Locate the cell with the specified text and output its [X, Y] center coordinate. 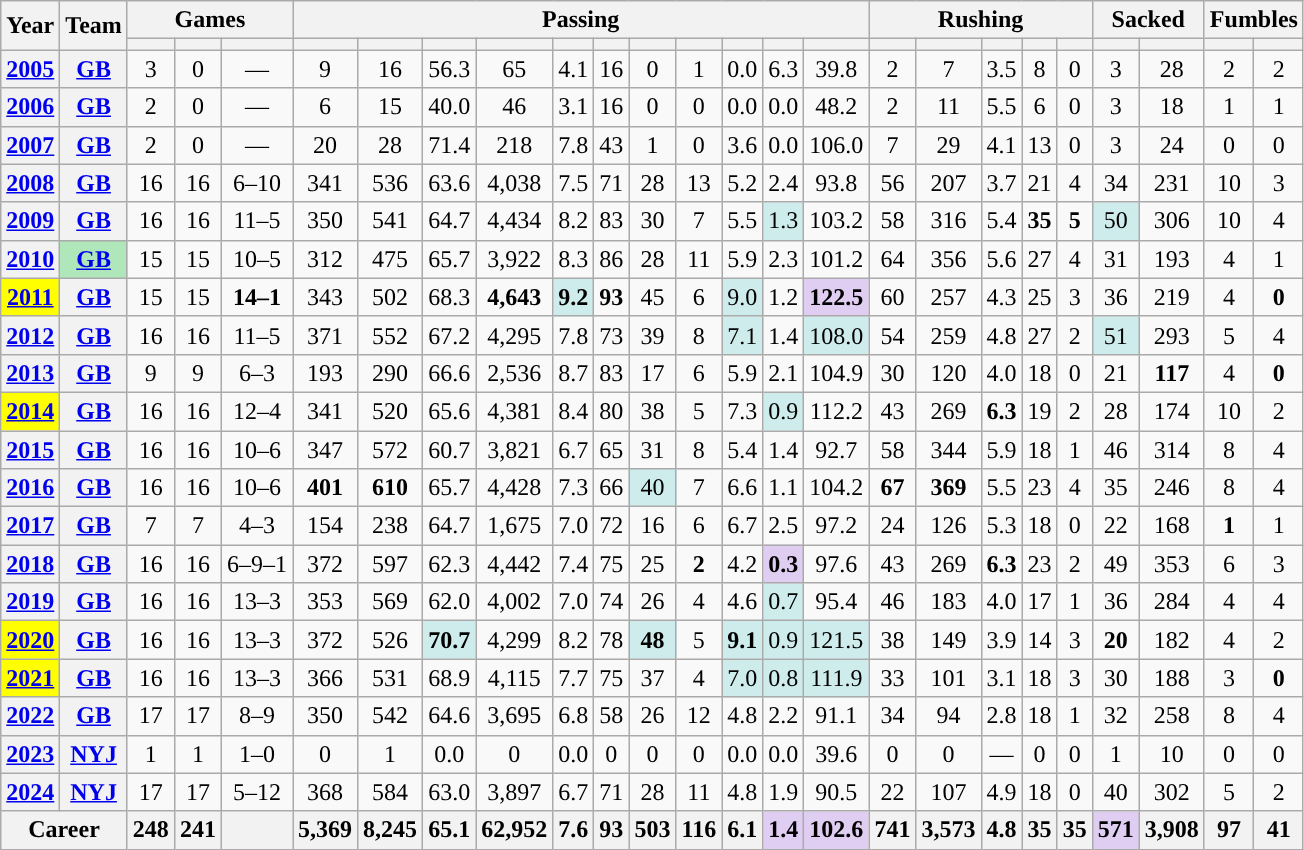
2016 [30, 488]
6.6 [742, 488]
344 [948, 449]
2008 [30, 183]
5.3 [1002, 526]
117 [1172, 373]
63.6 [450, 183]
259 [948, 335]
68.9 [450, 678]
3,821 [514, 449]
95.4 [836, 602]
Career [64, 830]
572 [390, 449]
101.2 [836, 259]
112.2 [836, 411]
2015 [30, 449]
257 [948, 297]
316 [948, 221]
33 [892, 678]
73 [612, 335]
7.1 [742, 335]
4,115 [514, 678]
475 [390, 259]
86 [612, 259]
4.6 [742, 602]
111.9 [836, 678]
45 [652, 297]
3.9 [1002, 640]
2013 [30, 373]
571 [1116, 830]
Team [94, 26]
2020 [30, 640]
65.1 [450, 830]
97 [1229, 830]
2023 [30, 754]
32 [1116, 716]
29 [948, 145]
2011 [30, 297]
7.4 [574, 564]
149 [948, 640]
306 [1172, 221]
78 [612, 640]
2.2 [784, 716]
37 [652, 678]
62,952 [514, 830]
4,002 [514, 602]
72 [612, 526]
56.3 [450, 69]
107 [948, 792]
552 [390, 335]
5,369 [326, 830]
5–12 [256, 792]
4,442 [514, 564]
8.3 [574, 259]
5.6 [1002, 259]
0.8 [784, 678]
2024 [30, 792]
68.3 [450, 297]
2012 [30, 335]
3,897 [514, 792]
741 [892, 830]
2,536 [514, 373]
6–3 [256, 373]
14–1 [256, 297]
2019 [30, 602]
71.4 [450, 145]
41 [1279, 830]
246 [1172, 488]
14 [1040, 640]
347 [326, 449]
401 [326, 488]
65.6 [450, 411]
39.8 [836, 69]
6.8 [574, 716]
241 [198, 830]
2017 [30, 526]
74 [612, 602]
121.5 [836, 640]
90.5 [836, 792]
168 [1172, 526]
2009 [30, 221]
39 [652, 335]
4.2 [742, 564]
3,573 [948, 830]
284 [1172, 602]
67 [892, 488]
569 [390, 602]
154 [326, 526]
4–3 [256, 526]
248 [150, 830]
Passing [581, 20]
610 [390, 488]
4,434 [514, 221]
1.3 [784, 221]
97.2 [836, 526]
7.5 [574, 183]
312 [326, 259]
62.3 [450, 564]
48 [652, 640]
1.1 [784, 488]
6.1 [742, 830]
93.8 [836, 183]
64 [892, 259]
80 [612, 411]
2014 [30, 411]
3.5 [1002, 69]
218 [514, 145]
0.7 [784, 602]
597 [390, 564]
302 [1172, 792]
97.6 [836, 564]
4,643 [514, 297]
116 [699, 830]
238 [390, 526]
183 [948, 602]
94 [948, 716]
368 [326, 792]
66 [612, 488]
536 [390, 183]
2.1 [784, 373]
6–10 [256, 183]
9.1 [742, 640]
122.5 [836, 297]
40.0 [450, 107]
290 [390, 373]
258 [1172, 716]
104.2 [836, 488]
63.0 [450, 792]
531 [390, 678]
1,675 [514, 526]
2.8 [1002, 716]
3.6 [742, 145]
102.6 [836, 830]
126 [948, 526]
5.2 [742, 183]
526 [390, 640]
8.7 [574, 373]
584 [390, 792]
371 [326, 335]
2021 [30, 678]
54 [892, 335]
106.0 [836, 145]
108.0 [836, 335]
56 [892, 183]
50 [1116, 221]
6–9–1 [256, 564]
3,695 [514, 716]
3.7 [1002, 183]
343 [326, 297]
502 [390, 297]
104.9 [836, 373]
8–9 [256, 716]
4.3 [1002, 297]
51 [1116, 335]
19 [1040, 411]
542 [390, 716]
188 [1172, 678]
64.6 [450, 716]
182 [1172, 640]
369 [948, 488]
8.4 [574, 411]
12–4 [256, 411]
60.7 [450, 449]
Year [30, 26]
174 [1172, 411]
231 [1172, 183]
9.2 [574, 297]
2005 [30, 69]
4,381 [514, 411]
3,908 [1172, 830]
8,245 [390, 830]
2010 [30, 259]
219 [1172, 297]
1–0 [256, 754]
Sacked [1148, 20]
293 [1172, 335]
62.0 [450, 602]
67.2 [450, 335]
91.1 [836, 716]
70.7 [450, 640]
4.9 [1002, 792]
9.0 [742, 297]
7.6 [574, 830]
4,295 [514, 335]
1.2 [784, 297]
Rushing [980, 20]
366 [326, 678]
120 [948, 373]
48.2 [836, 107]
12 [699, 716]
2018 [30, 564]
Fumbles [1254, 20]
103.2 [836, 221]
2.4 [784, 183]
101 [948, 678]
39.6 [836, 754]
356 [948, 259]
2.5 [784, 526]
66.6 [450, 373]
4,038 [514, 183]
1.9 [784, 792]
2006 [30, 107]
541 [390, 221]
2.3 [784, 259]
314 [1172, 449]
Games [210, 20]
503 [652, 830]
520 [390, 411]
4,428 [514, 488]
2007 [30, 145]
92.7 [836, 449]
0.3 [784, 564]
7.7 [574, 678]
4,299 [514, 640]
3,922 [514, 259]
60 [892, 297]
207 [948, 183]
49 [1116, 564]
10–5 [256, 259]
2022 [30, 716]
